Return [x, y] of the center of cell containing provided text 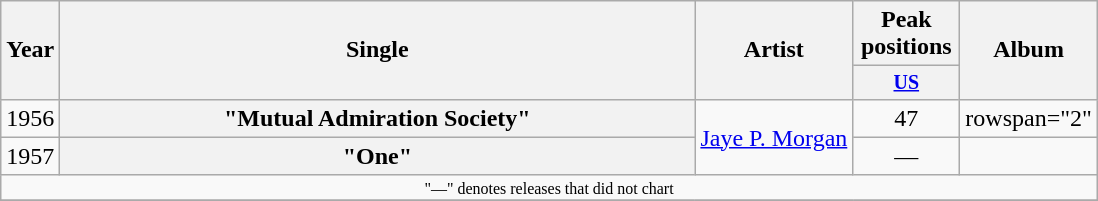
1957 [30, 156]
Year [30, 50]
"One" [378, 156]
Peak positions [906, 34]
Single [378, 50]
47 [906, 118]
Jaye P. Morgan [774, 137]
US [906, 82]
Artist [774, 50]
1956 [30, 118]
— [906, 156]
rowspan="2" [1029, 118]
"Mutual Admiration Society" [378, 118]
"—" denotes releases that did not chart [550, 187]
Album [1029, 50]
